Provide the [X, Y] coordinate of the cell's center where the given text is located.  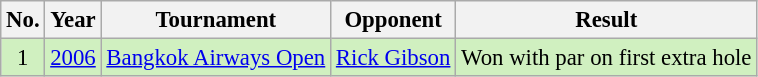
Result [606, 20]
Year [73, 20]
Bangkok Airways Open [216, 58]
1 [23, 58]
Won with par on first extra hole [606, 58]
Rick Gibson [394, 58]
Opponent [394, 20]
No. [23, 20]
Tournament [216, 20]
2006 [73, 58]
